Pinpoint the cell where the given text exists, returning its (x, y) midpoint coordinate. 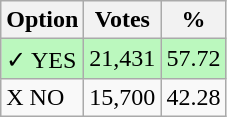
21,431 (122, 59)
57.72 (194, 59)
% (194, 20)
Votes (122, 20)
✓ YES (42, 59)
X NO (42, 97)
Option (42, 20)
15,700 (122, 97)
42.28 (194, 97)
